Find where the given text appears and provide that cell's center as [x, y] coordinate. 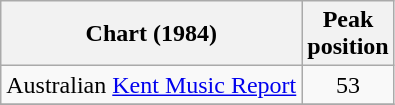
Chart (1984) [152, 34]
53 [348, 85]
Peakposition [348, 34]
Australian Kent Music Report [152, 85]
